Pinpoint the cell where the given text exists, returning its [x, y] midpoint coordinate. 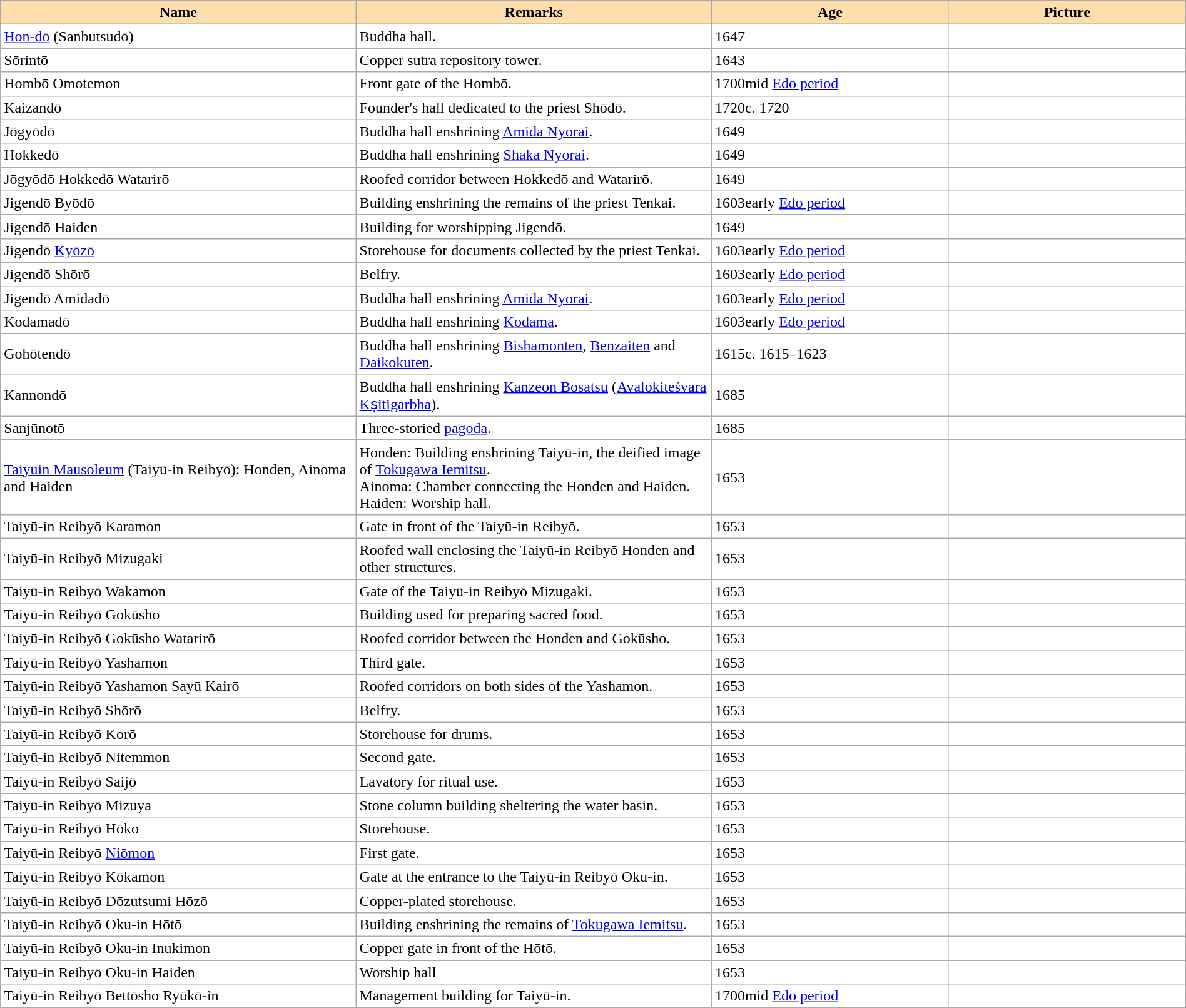
Buddha hall enshrining Shaka Nyorai. [534, 155]
Remarks [534, 13]
Copper sutra repository tower. [534, 60]
Taiyū-in Reibyō Gokūsho Watarirō [178, 639]
Buddha hall. [534, 36]
Taiyū-in Reibyō Mizugaki [178, 558]
Honden: Building enshrining Taiyū-in, the deified image of Tokugawa Iemitsu. Ainoma: Chamber connecting the Honden and Haiden. Haiden: Worship hall. [534, 477]
First gate. [534, 853]
Building for worshipping Jigendō. [534, 227]
Jōgyōdō Hokkedō Watarirō [178, 179]
Kodamadō [178, 322]
Roofed corridors on both sides of the Yashamon. [534, 686]
Second gate. [534, 758]
Taiyū-in Reibyō Kōkamon [178, 877]
Building enshrining the remains of Tokugawa Iemitsu. [534, 924]
1643 [829, 60]
Gate at the entrance to the Taiyū-in Reibyō Oku-in. [534, 877]
Taiyū-in Reibyō Oku-in Inukimon [178, 948]
Kannondō [178, 395]
Taiyū-in Reibyō Oku-in Hōtō [178, 924]
Jigendō Amidadō [178, 298]
Building enshrining the remains of the priest Tenkai. [534, 203]
Taiyū-in Reibyō Wakamon [178, 591]
Name [178, 13]
Taiyū-in Reibyō Shōrō [178, 710]
Jigendō Shōrō [178, 274]
Sōrintō [178, 60]
Buddha hall enshrining Kanzeon Bosatsu (Avalokiteśvara Kṣitigarbha). [534, 395]
Storehouse. [534, 829]
Jōgyōdō [178, 131]
Taiyū-in Reibyō Yashamon [178, 663]
Storehouse for documents collected by the priest Tenkai. [534, 250]
1615c. 1615–1623 [829, 354]
Taiyū-in Reibyō Dōzutsumi Hōzō [178, 900]
Taiyū-in Reibyō Saijō [178, 781]
Taiyuin Mausoleum (Taiyū-in Reibyō): Honden, Ainoma and Haiden [178, 477]
Taiyū-in Reibyō Bettōsho Ryūkō-in [178, 996]
Hombō Omotemon [178, 84]
Taiyū-in Reibyō Hōko [178, 829]
Gate of the Taiyū-in Reibyō Mizugaki. [534, 591]
Roofed wall enclosing the Taiyū-in Reibyō Honden and other structures. [534, 558]
Roofed corridor between the Honden and Gokūsho. [534, 639]
Taiyū-in Reibyō Niōmon [178, 853]
Hon-dō (Sanbutsudō) [178, 36]
Gohōtendō [178, 354]
Gate in front of the Taiyū-in Reibyō. [534, 526]
Jigendō Byōdō [178, 203]
Picture [1067, 13]
Buddha hall enshrining Kodama. [534, 322]
Buddha hall enshrining Bishamonten, Benzaiten and Daikokuten. [534, 354]
Management building for Taiyū-in. [534, 996]
Front gate of the Hombō. [534, 84]
Jigendō Haiden [178, 227]
Copper-plated storehouse. [534, 900]
Copper gate in front of the Hōtō. [534, 948]
Storehouse for drums. [534, 734]
Taiyū-in Reibyō Oku-in Haiden [178, 972]
Sanjūnotō [178, 428]
Age [829, 13]
Jigendō Kyōzō [178, 250]
Worship hall [534, 972]
Lavatory for ritual use. [534, 781]
Roofed corridor between Hokkedō and Watarirō. [534, 179]
Taiyū-in Reibyō Mizuya [178, 805]
Taiyū-in Reibyō Karamon [178, 526]
1647 [829, 36]
1720c. 1720 [829, 108]
Third gate. [534, 663]
Founder's hall dedicated to the priest Shōdō. [534, 108]
Building used for preparing sacred food. [534, 615]
Three-storied pagoda. [534, 428]
Hokkedō [178, 155]
Taiyū-in Reibyō Nitemmon [178, 758]
Taiyū-in Reibyō Korō [178, 734]
Kaizandō [178, 108]
Taiyū-in Reibyō Gokūsho [178, 615]
Taiyū-in Reibyō Yashamon Sayū Kairō [178, 686]
Stone column building sheltering the water basin. [534, 805]
